Locate the cell with the specified text and output its [x, y] center coordinate. 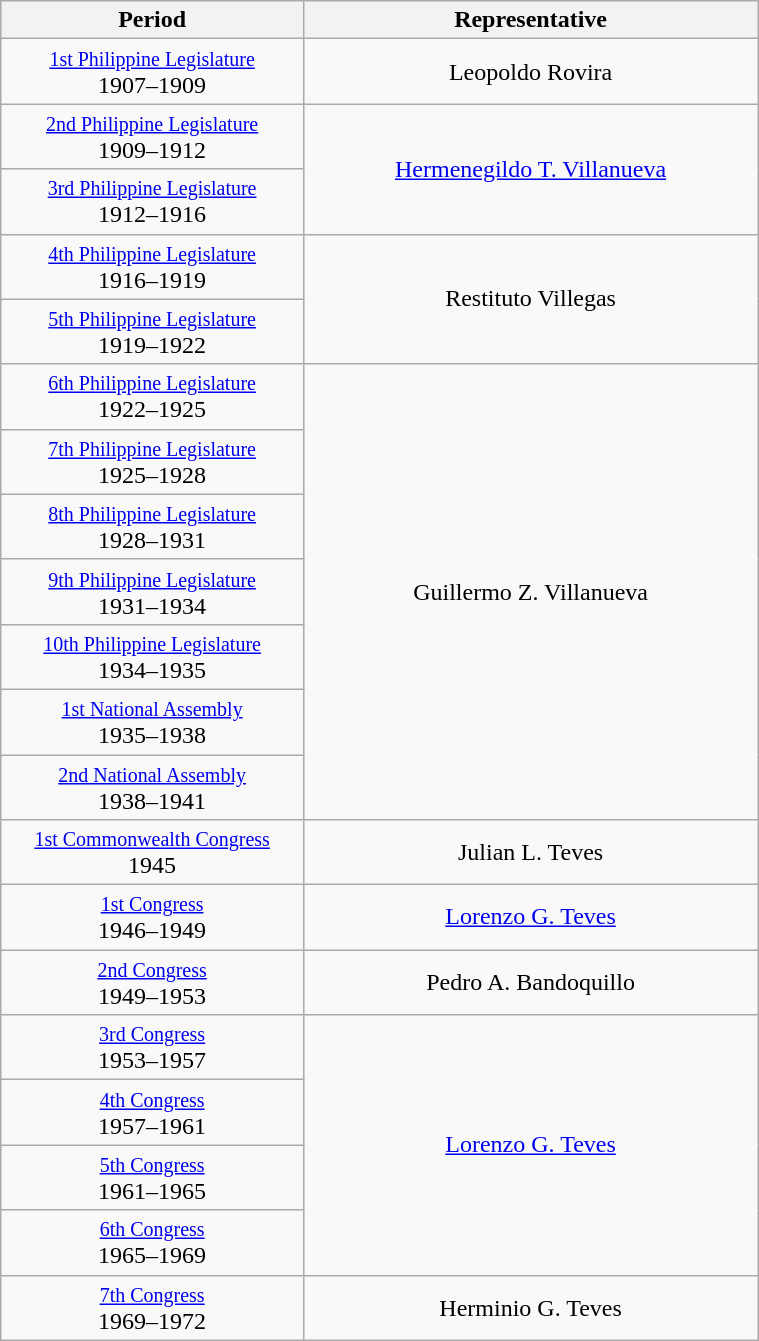
Pedro A. Bandoquillo [530, 982]
6th Philippine Legislature1922–1925 [152, 396]
8th Philippine Legislature1928–1931 [152, 526]
2nd Congress1949–1953 [152, 982]
Restituto Villegas [530, 299]
Leopoldo Rovira [530, 72]
Representative [530, 20]
10th Philippine Legislature1934–1935 [152, 656]
1st Philippine Legislature1907–1909 [152, 72]
3rd Philippine Legislature1912–1916 [152, 202]
2nd National Assembly1938–1941 [152, 786]
5th Congress1961–1965 [152, 1178]
4th Philippine Legislature1916–1919 [152, 266]
7th Philippine Legislature1925–1928 [152, 462]
1st National Assembly1935–1938 [152, 722]
3rd Congress1953–1957 [152, 1048]
9th Philippine Legislature1931–1934 [152, 592]
Guillermo Z. Villanueva [530, 592]
Period [152, 20]
Julian L. Teves [530, 852]
7th Congress1969–1972 [152, 1308]
4th Congress1957–1961 [152, 1112]
1st Congress1946–1949 [152, 918]
Herminio G. Teves [530, 1308]
2nd Philippine Legislature1909–1912 [152, 136]
Hermenegildo T. Villanueva [530, 169]
5th Philippine Legislature1919–1922 [152, 332]
6th Congress1965–1969 [152, 1242]
1st Commonwealth Congress1945 [152, 852]
